Search for the cell housing the specified text and yield its [X, Y] center coordinate. 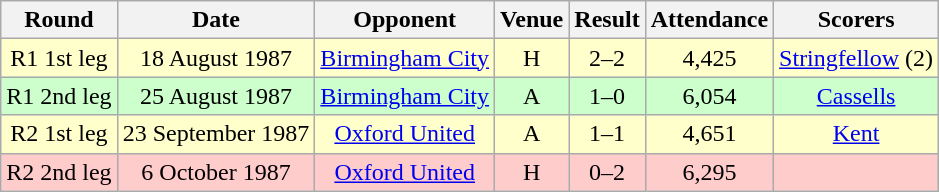
1–0 [607, 96]
Kent [856, 134]
R1 1st leg [59, 58]
Result [607, 20]
2–2 [607, 58]
0–2 [607, 172]
Attendance [709, 20]
Round [59, 20]
Opponent [405, 20]
R2 1st leg [59, 134]
6 October 1987 [216, 172]
Stringfellow (2) [856, 58]
23 September 1987 [216, 134]
25 August 1987 [216, 96]
1–1 [607, 134]
18 August 1987 [216, 58]
4,425 [709, 58]
Cassells [856, 96]
Venue [532, 20]
Date [216, 20]
6,295 [709, 172]
Scorers [856, 20]
R1 2nd leg [59, 96]
R2 2nd leg [59, 172]
6,054 [709, 96]
4,651 [709, 134]
